Extract the (X, Y) coordinate from the center of the cell holding the provided text.  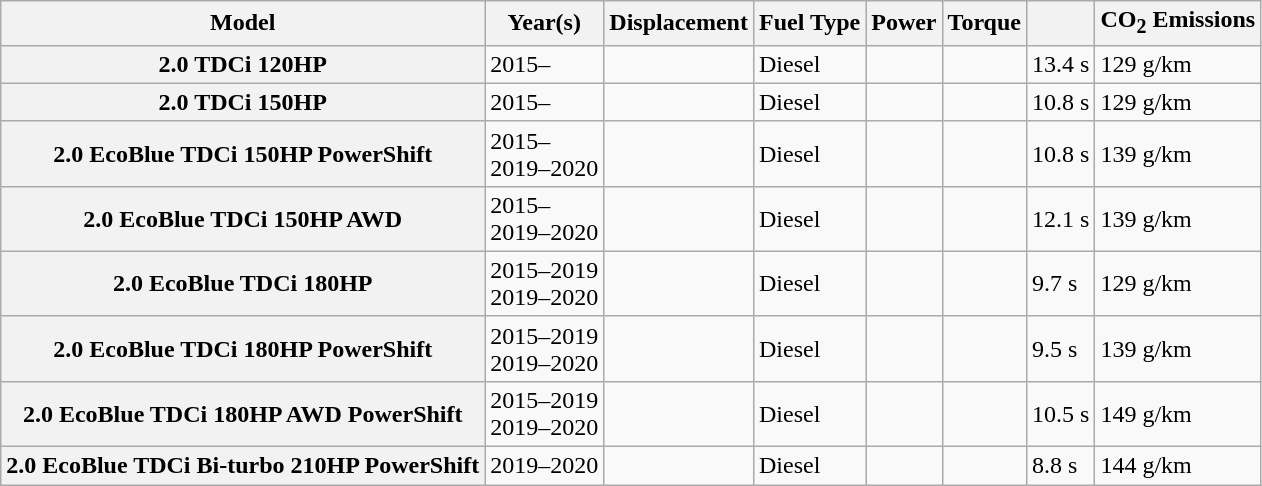
12.1 s (1060, 218)
149 g/km (1178, 414)
Torque (984, 23)
9.5 s (1060, 348)
2.0 EcoBlue TDCi 180HP (243, 284)
Displacement (679, 23)
2.0 TDCi 150HP (243, 102)
Power (904, 23)
13.4 s (1060, 64)
2019–2020 (544, 466)
CO2 Emissions (1178, 23)
8.8 s (1060, 466)
2.0 EcoBlue TDCi 150HP PowerShift (243, 154)
Fuel Type (809, 23)
2.0 EcoBlue TDCi 150HP AWD (243, 218)
Model (243, 23)
Year(s) (544, 23)
2.0 EcoBlue TDCi 180HP PowerShift (243, 348)
10.5 s (1060, 414)
2.0 TDCi 120HP (243, 64)
144 g/km (1178, 466)
9.7 s (1060, 284)
2.0 EcoBlue TDCi Bi-turbo 210HP PowerShift (243, 466)
2.0 EcoBlue TDCi 180HP AWD PowerShift (243, 414)
